Return (X, Y) of the center of cell containing provided text 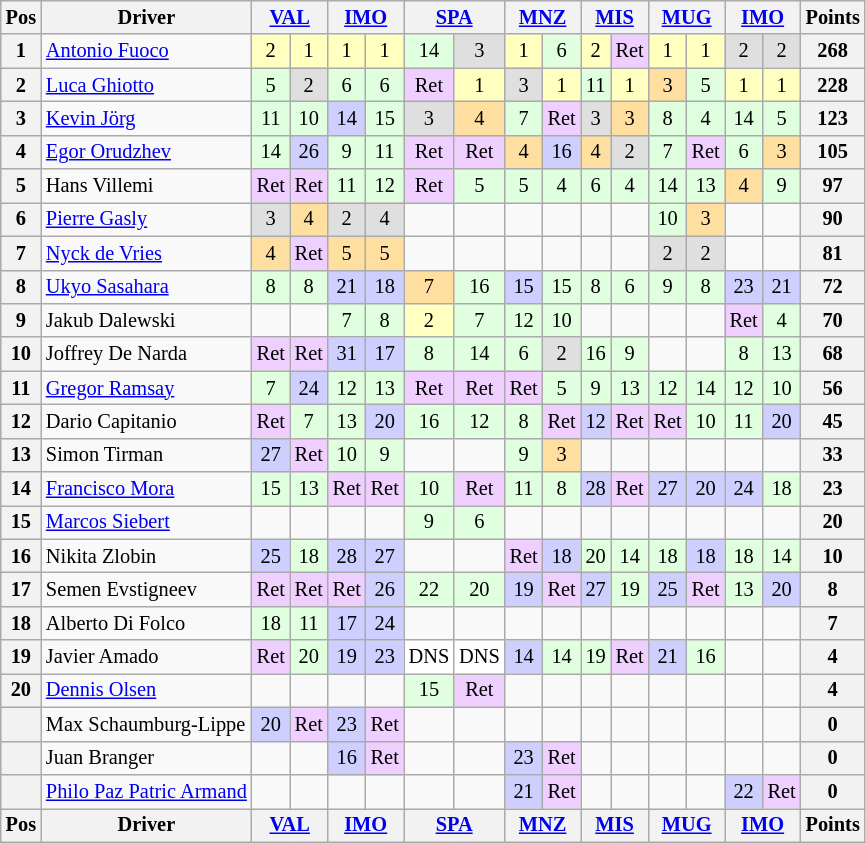
Simon Tirman (146, 455)
Francisco Mora (146, 489)
Gregor Ramsay (146, 388)
72 (833, 287)
Philo Paz Patric Armand (146, 791)
Hans Villemi (146, 186)
Egor Orudzhev (146, 152)
Jakub Dalewski (146, 320)
228 (833, 85)
105 (833, 152)
70 (833, 320)
Juan Branger (146, 758)
Kevin Jörg (146, 118)
68 (833, 354)
Luca Ghiotto (146, 85)
Semen Evstigneev (146, 589)
Pierre Gasly (146, 219)
Ukyo Sasahara (146, 287)
33 (833, 455)
Marcos Siebert (146, 522)
Max Schaumburg-Lippe (146, 724)
31 (347, 354)
90 (833, 219)
56 (833, 388)
268 (833, 51)
81 (833, 253)
45 (833, 421)
Dennis Olsen (146, 690)
Antonio Fuoco (146, 51)
Joffrey De Narda (146, 354)
Nikita Zlobin (146, 556)
Nyck de Vries (146, 253)
123 (833, 118)
97 (833, 186)
Javier Amado (146, 657)
Alberto Di Folco (146, 623)
Dario Capitanio (146, 421)
